Return [x, y] of the center of cell containing provided text 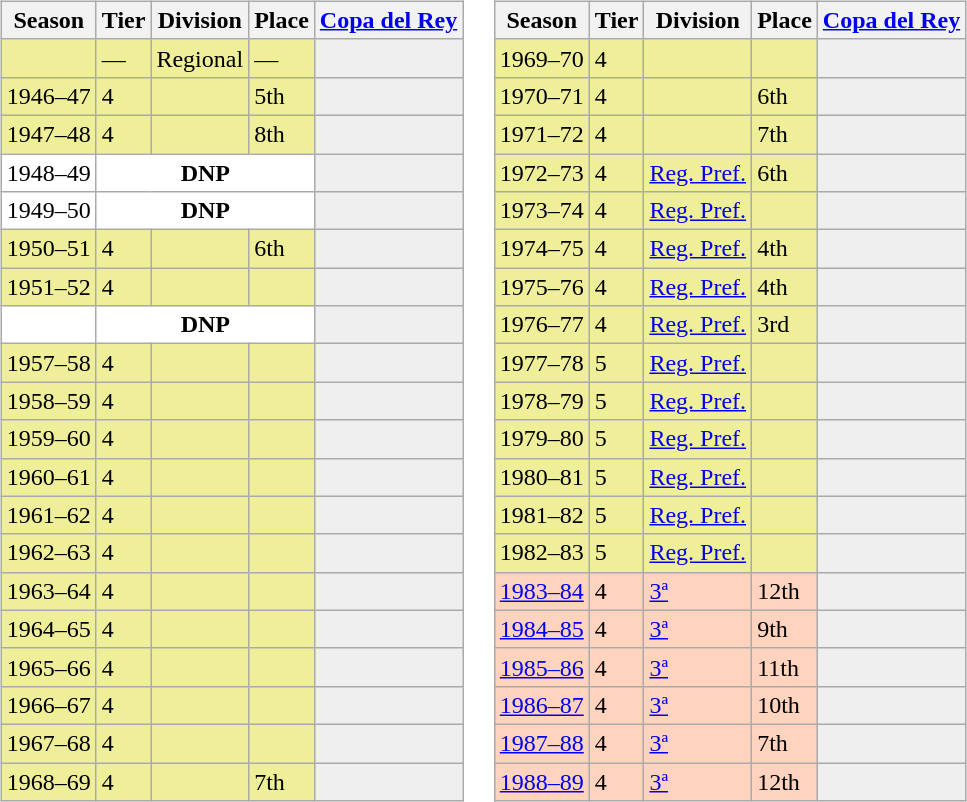
1965–66 [48, 667]
8th [282, 134]
1959–60 [48, 439]
1979–80 [542, 439]
1961–62 [48, 515]
1948–49 [48, 173]
1983–84 [542, 591]
1977–78 [542, 363]
1976–77 [542, 325]
1973–74 [542, 211]
1951–52 [48, 287]
1974–75 [542, 249]
1950–51 [48, 249]
5th [282, 96]
3rd [785, 325]
1975–76 [542, 287]
1969–70 [542, 58]
10th [785, 705]
1986–87 [542, 705]
1947–48 [48, 134]
1972–73 [542, 173]
1985–86 [542, 667]
1988–89 [542, 781]
1980–81 [542, 477]
1960–61 [48, 477]
1946–47 [48, 96]
9th [785, 629]
11th [785, 667]
1984–85 [542, 629]
1949–50 [48, 211]
Regional [200, 58]
1962–63 [48, 553]
1970–71 [542, 96]
1957–58 [48, 363]
1971–72 [542, 134]
1978–79 [542, 401]
1958–59 [48, 401]
1968–69 [48, 781]
1963–64 [48, 591]
1964–65 [48, 629]
1966–67 [48, 705]
1982–83 [542, 553]
1981–82 [542, 515]
1987–88 [542, 743]
1967–68 [48, 743]
